Output the [x, y] coordinate of the center of the cell containing the given text.  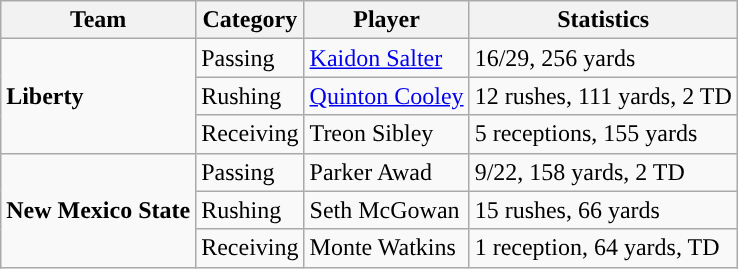
16/29, 256 yards [603, 58]
Liberty [98, 96]
1 reception, 64 yards, TD [603, 248]
Monte Watkins [386, 248]
15 rushes, 66 yards [603, 210]
5 receptions, 155 yards [603, 134]
Seth McGowan [386, 210]
Parker Awad [386, 172]
Player [386, 20]
Team [98, 20]
Quinton Cooley [386, 96]
Statistics [603, 20]
Kaidon Salter [386, 58]
12 rushes, 111 yards, 2 TD [603, 96]
Category [250, 20]
Treon Sibley [386, 134]
9/22, 158 yards, 2 TD [603, 172]
New Mexico State [98, 210]
